For the text-containing cell, return its midpoint in [X, Y] coordinate format. 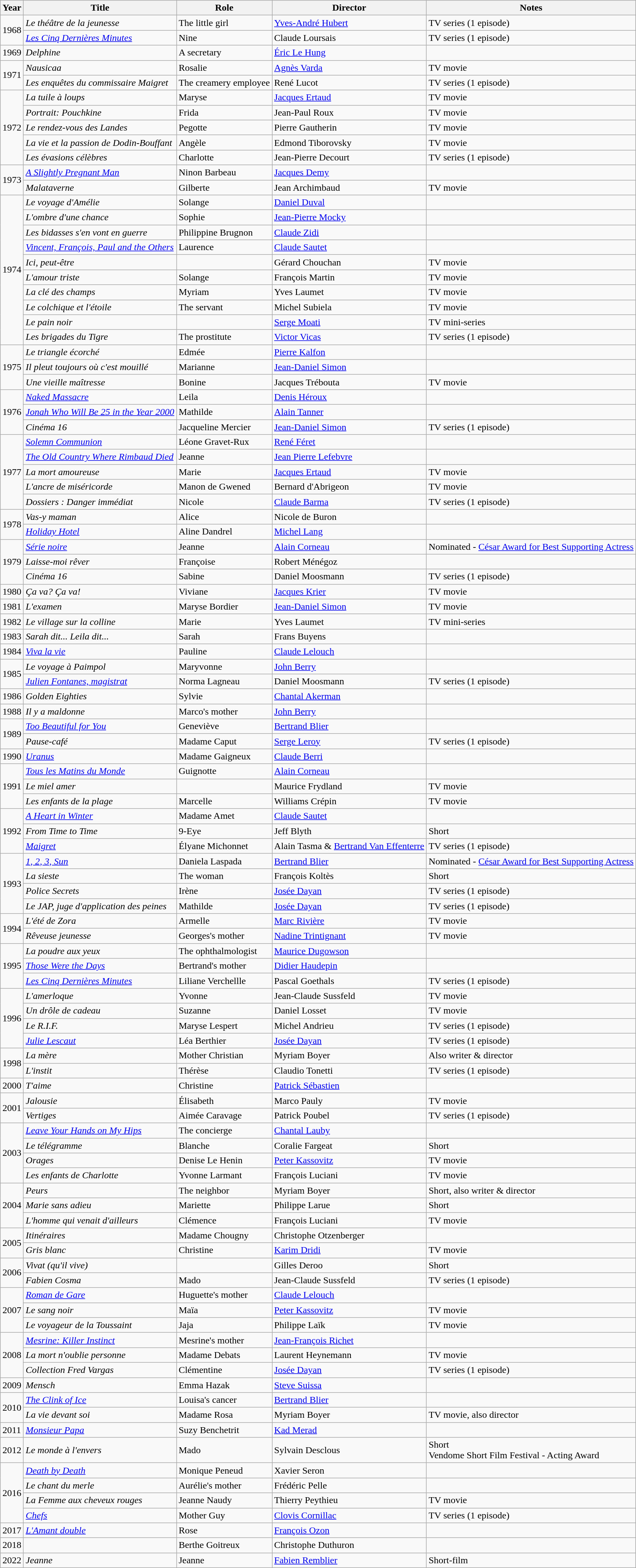
Sarah [224, 636]
Mariette [224, 1205]
Sylvain Desclous [349, 1450]
Élisabeth [224, 1100]
Police Secrets [100, 891]
Clémentine [224, 1370]
The servant [224, 307]
2006 [12, 1273]
Liliane Verchellle [224, 981]
Orages [100, 1161]
Xavier Seron [349, 1470]
Claude Loursais [349, 38]
Chantal Akerman [349, 696]
1, 2, 3, Sun [100, 861]
Uranus [100, 756]
1995 [12, 966]
René Lucot [349, 83]
Jacques Trébouta [349, 382]
2007 [12, 1310]
Gilberte [224, 188]
Sabine [224, 577]
Short Vendome Short Film Festival - Acting Award [531, 1450]
Vincent, François, Paul and the Others [100, 247]
Alice [224, 517]
Les enfants de Charlotte [100, 1176]
Mesrine's mother [224, 1340]
Irène [224, 891]
Director [349, 8]
Maryse Lespert [224, 1026]
The concierge [224, 1130]
Jeanne Naudy [224, 1500]
1983 [12, 636]
Sarah dit... Leila dit... [100, 636]
Madame Rosa [224, 1415]
L'ancre de miséricorde [100, 487]
La Femme aux cheveux rouges [100, 1500]
Marc Rivière [349, 921]
1968 [12, 30]
1990 [12, 756]
TV movie, also director [531, 1415]
Rosalie [224, 68]
La poudre aux yeux [100, 951]
Sophie [224, 217]
Le JAP, juge d'application des peines [100, 906]
Christophe Otzenberger [349, 1235]
Nine [224, 38]
Angèle [224, 142]
T'aime [100, 1085]
Clémence [224, 1220]
Madame Chougny [224, 1235]
The Old Country Where Rimbaud Died [100, 457]
René Féret [349, 442]
Frida [224, 112]
Blanche [224, 1146]
1994 [12, 929]
Jacques Krier [349, 591]
Marie sans adieu [100, 1205]
1976 [12, 412]
Léone Gravet-Rux [224, 442]
Vivat (qu'il vive) [100, 1265]
Emma Hazak [224, 1385]
Monsieur Papa [100, 1430]
Robert Ménégoz [349, 562]
Yvonne [224, 996]
Daniel Duval [349, 203]
Jonah Who Will Be 25 in the Year 2000 [100, 412]
Le sang noir [100, 1310]
The woman [224, 876]
Le R.I.F. [100, 1026]
Nicole de Buron [349, 517]
Geneviève [224, 726]
Holiday Hotel [100, 532]
Bertrand's mother [224, 966]
François Ozon [349, 1530]
Serge Moati [349, 322]
2000 [12, 1085]
Le monde à l'envers [100, 1450]
Suzy Benchetrit [224, 1430]
Gérard Chouchan [349, 262]
Frédéric Pelle [349, 1485]
Viva la vie [100, 651]
L'Amant double [100, 1530]
Ninon Barbeau [224, 172]
Kad Merad [349, 1430]
Tous les Matins du Monde [100, 771]
La sieste [100, 876]
Year [12, 8]
François Martin [349, 277]
Il y a maldonne [100, 711]
Solemn Communion [100, 442]
L'amour triste [100, 277]
Les bidasses s'en vont en guerre [100, 232]
La vie et la passion de Dodin-Bouffant [100, 142]
Une vieille maîtresse [100, 382]
Denis Héroux [349, 397]
L'ombre d'une chance [100, 217]
Léa Berthier [224, 1041]
Maryvonne [224, 667]
Guignotte [224, 771]
1991 [12, 786]
Le télégramme [100, 1146]
The little girl [224, 23]
Serge Leroy [349, 741]
1971 [12, 75]
Jean-François Richet [349, 1340]
Mother Christian [224, 1056]
Aline Dandrel [224, 532]
Victor Vicas [349, 337]
Françoise [224, 562]
Chefs [100, 1515]
Itinéraires [100, 1235]
1993 [12, 883]
Alain Tasma & Bertrand Van Effenterre [349, 846]
Philippe Laïk [349, 1325]
Suzanne [224, 1011]
1973 [12, 180]
Collection Fred Vargas [100, 1370]
1978 [12, 524]
2011 [12, 1430]
Williams Crépin [349, 801]
Daniel Losset [349, 1011]
Pause-café [100, 741]
2012 [12, 1450]
Bonine [224, 382]
Thérèse [224, 1071]
L'examen [100, 606]
Fabien Remblier [349, 1560]
Laurence [224, 247]
Monique Peneud [224, 1470]
1988 [12, 711]
Mensch [100, 1385]
2010 [12, 1408]
Claudio Tonetti [349, 1071]
Edmond Tiborovsky [349, 142]
Madame Debats [224, 1355]
Ici, peut-être [100, 262]
L'homme qui venait d'ailleurs [100, 1220]
Charlotte [224, 157]
9-Eye [224, 831]
2009 [12, 1385]
Marcelle [224, 801]
Patrick Sébastien [349, 1085]
1989 [12, 734]
Pegotte [224, 127]
Jean-Pierre Decourt [349, 157]
Short, also writer & director [531, 1190]
Les brigades du Tigre [100, 337]
Maigret [100, 846]
The ophthalmologist [224, 951]
2005 [12, 1243]
The neighbor [224, 1190]
Myriam [224, 292]
Edmée [224, 352]
2004 [12, 1205]
Those Were the Days [100, 966]
Norma Lagneau [224, 682]
Le village sur la colline [100, 621]
Série noire [100, 547]
Jacques Demy [349, 172]
Yves-André Hubert [349, 23]
Clovis Cornillac [349, 1515]
Maïa [224, 1310]
La mère [100, 1056]
Élyane Michonnet [224, 846]
Jaja [224, 1325]
Christophe Duthuron [349, 1545]
Philippe Larue [349, 1205]
2017 [12, 1530]
Death by Death [100, 1470]
1985 [12, 674]
Jalousie [100, 1100]
Pascal Goethals [349, 981]
Julien Fontanes, magistrat [100, 682]
Yvonne Larmant [224, 1176]
Michel Lang [349, 532]
1996 [12, 1018]
Le triangle écorché [100, 352]
1975 [12, 367]
Rêveuse jeunesse [100, 936]
1981 [12, 606]
Bernard d'Abrigeon [349, 487]
Michel Andrieu [349, 1026]
Le pain noir [100, 322]
Les enquêtes du commissaire Maigret [100, 83]
1969 [12, 53]
Le voyage d'Amélie [100, 203]
Title [100, 8]
Role [224, 8]
Claude Zidi [349, 232]
1974 [12, 270]
Steve Suissa [349, 1385]
Short-film [531, 1560]
2022 [12, 1560]
Gilles Deroo [349, 1265]
La tuile à loups [100, 98]
Mesrine: Killer Instinct [100, 1340]
Michel Subiela [349, 307]
Jean-Paul Roux [349, 112]
1984 [12, 651]
Nadine Trintignant [349, 936]
Madame Amet [224, 816]
Nicole [224, 502]
Claude Berri [349, 756]
Le miel amer [100, 786]
1986 [12, 696]
Leila [224, 397]
Jacqueline Mercier [224, 427]
Pierre Kalfon [349, 352]
Maurice Dugowson [349, 951]
2003 [12, 1153]
Leave Your Hands on My Hips [100, 1130]
Le théâtre de la jeunesse [100, 23]
1972 [12, 127]
Thierry Peythieu [349, 1500]
Maryse Bordier [224, 606]
Berthe Goitreux [224, 1545]
Alain Tanner [349, 412]
Delphine [100, 53]
Le voyage à Paimpol [100, 667]
2008 [12, 1355]
Mother Guy [224, 1515]
2018 [12, 1545]
1977 [12, 472]
La mort amoureuse [100, 472]
Notes [531, 8]
Too Beautiful for You [100, 726]
Manon de Gwened [224, 487]
Roman de Gare [100, 1295]
Denise Le Henin [224, 1161]
Jeff Blyth [349, 831]
Sylvie [224, 696]
L'été de Zora [100, 921]
Patrick Poubel [349, 1115]
Julie Lescaut [100, 1041]
Laisse-moi rêver [100, 562]
Agnès Varda [349, 68]
La vie devant soi [100, 1415]
Armelle [224, 921]
Viviane [224, 591]
Chantal Lauby [349, 1130]
Vas-y maman [100, 517]
Les enfants de la plage [100, 801]
Dossiers : Danger immédiat [100, 502]
1998 [12, 1063]
The Clink of Ice [100, 1400]
Gris blanc [100, 1250]
The prostitute [224, 337]
Éric Le Hung [349, 53]
Jean Archimbaud [349, 188]
1982 [12, 621]
Maryse [224, 98]
Golden Eighties [100, 696]
Didier Haudepin [349, 966]
Malataverne [100, 188]
Fabien Cosma [100, 1280]
L'instit [100, 1071]
Un drôle de cadeau [100, 1011]
The creamery employee [224, 83]
Madame Caput [224, 741]
Karim Dridi [349, 1250]
La clé des champs [100, 292]
Marco Pauly [349, 1100]
Nausicaa [100, 68]
Aurélie's mother [224, 1485]
Maurice Frydland [349, 786]
From Time to Time [100, 831]
Il pleut toujours où c'est mouillé [100, 367]
Le colchique et l'étoile [100, 307]
Le voyageur de la Toussaint [100, 1325]
Also writer & director [531, 1056]
Jean-Pierre Mocky [349, 217]
Marco's mother [224, 711]
Jean Pierre Lefebvre [349, 457]
Claude Barma [349, 502]
Frans Buyens [349, 636]
François Koltès [349, 876]
Le rendez-vous des Landes [100, 127]
1979 [12, 562]
Aimée Caravage [224, 1115]
Marianne [224, 367]
Philippine Brugnon [224, 232]
Vertiges [100, 1115]
2001 [12, 1108]
Madame Gaigneux [224, 756]
A Heart in Winter [100, 816]
Naked Massacre [100, 397]
Portrait: Pouchkine [100, 112]
2016 [12, 1493]
Pierre Gautherin [349, 127]
A Slightly Pregnant Man [100, 172]
La mort n'oublie personne [100, 1355]
Laurent Heynemann [349, 1355]
L'amerloque [100, 996]
Pauline [224, 651]
Huguette's mother [224, 1295]
Georges's mother [224, 936]
Louisa's cancer [224, 1400]
Rose [224, 1530]
Coralie Fargeat [349, 1146]
Daniela Laspada [224, 861]
A secretary [224, 53]
Ça va? Ça va! [100, 591]
Le chant du merle [100, 1485]
1992 [12, 831]
Les évasions célèbres [100, 157]
1980 [12, 591]
Peurs [100, 1190]
